Return (X, Y) of the center of cell containing provided text 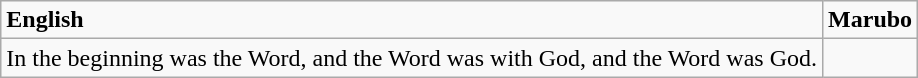
Marubo (870, 20)
English (412, 20)
In the beginning was the Word, and the Word was with God, and the Word was God. (412, 58)
